Output the (X, Y) coordinate of the center of the cell containing the given text.  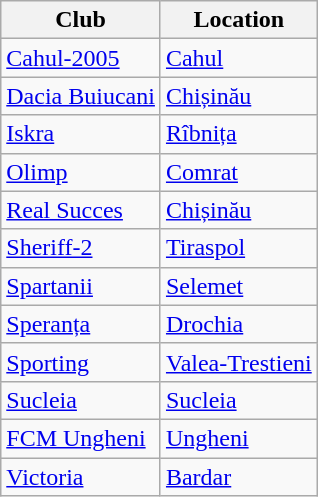
Location (238, 20)
Iskra (81, 134)
Cahul-2005 (81, 58)
Bardar (238, 477)
Real Succes (81, 210)
Sporting (81, 362)
Comrat (238, 172)
Drochia (238, 324)
Speranța (81, 324)
Club (81, 20)
FCM Ungheni (81, 438)
Cahul (238, 58)
Selemet (238, 286)
Sheriff-2 (81, 248)
Rîbnița (238, 134)
Olimp (81, 172)
Dacia Buiucani (81, 96)
Tiraspol (238, 248)
Victoria (81, 477)
Valea-Trestieni (238, 362)
Spartanii (81, 286)
Ungheni (238, 438)
